From the cell containing the given text, extract its center point as [X, Y] coordinate. 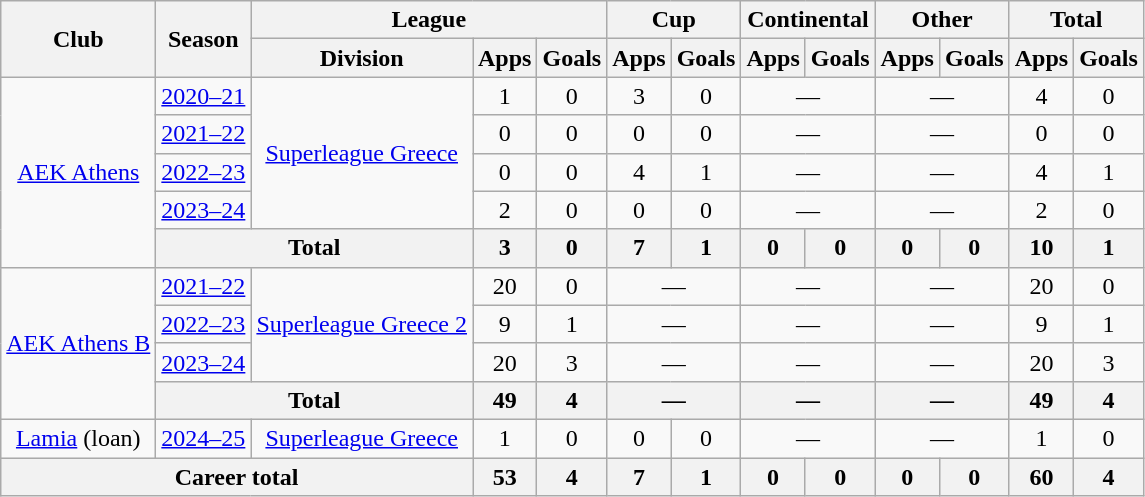
10 [1041, 248]
60 [1041, 477]
Season [204, 39]
AEK Athens [78, 172]
AEK Athens B [78, 343]
2024–25 [204, 438]
Career total [237, 477]
Cup [674, 20]
Continental [808, 20]
Lamia (loan) [78, 438]
Division [362, 58]
2020–21 [204, 96]
League [429, 20]
Other [942, 20]
53 [504, 477]
Club [78, 39]
Superleague Greece 2 [362, 324]
